Capture the cell that displays the provided text and extract its [X, Y] central coordinate. 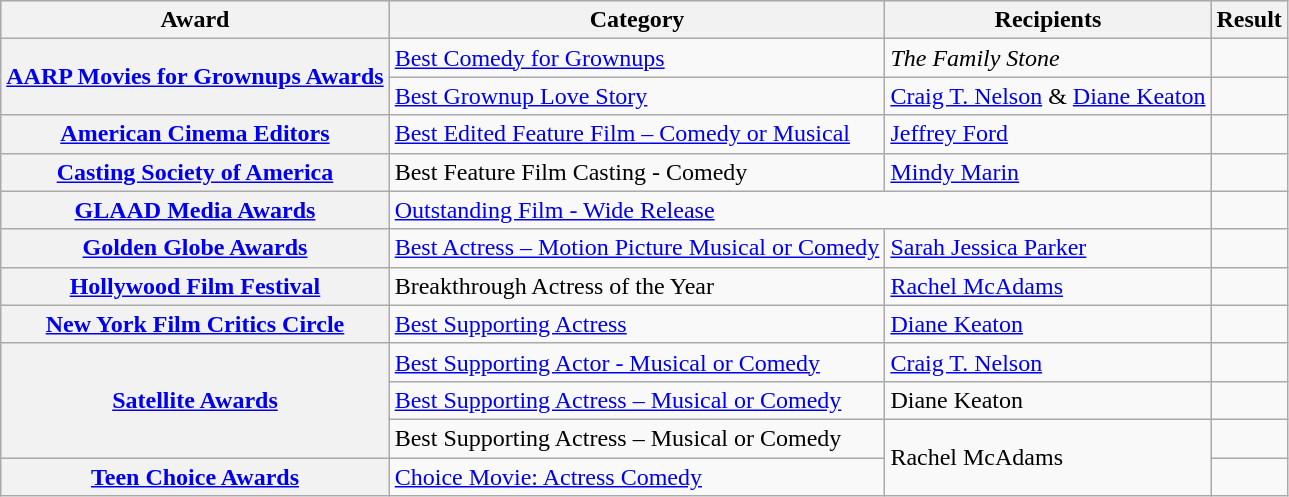
Best Supporting Actor - Musical or Comedy [637, 362]
Breakthrough Actress of the Year [637, 286]
New York Film Critics Circle [195, 324]
The Family Stone [1048, 58]
Best Grownup Love Story [637, 96]
Sarah Jessica Parker [1048, 248]
Mindy Marin [1048, 172]
Best Actress – Motion Picture Musical or Comedy [637, 248]
GLAAD Media Awards [195, 210]
Award [195, 20]
Category [637, 20]
AARP Movies for Grownups Awards [195, 77]
Best Edited Feature Film – Comedy or Musical [637, 134]
Result [1249, 20]
Outstanding Film - Wide Release [800, 210]
Golden Globe Awards [195, 248]
Best Comedy for Grownups [637, 58]
Satellite Awards [195, 400]
Craig T. Nelson [1048, 362]
Best Supporting Actress [637, 324]
Hollywood Film Festival [195, 286]
Best Feature Film Casting - Comedy [637, 172]
Craig T. Nelson & Diane Keaton [1048, 96]
Choice Movie: Actress Comedy [637, 477]
American Cinema Editors [195, 134]
Casting Society of America [195, 172]
Jeffrey Ford [1048, 134]
Recipients [1048, 20]
Teen Choice Awards [195, 477]
